For the text-containing cell, return its midpoint in [x, y] coordinate format. 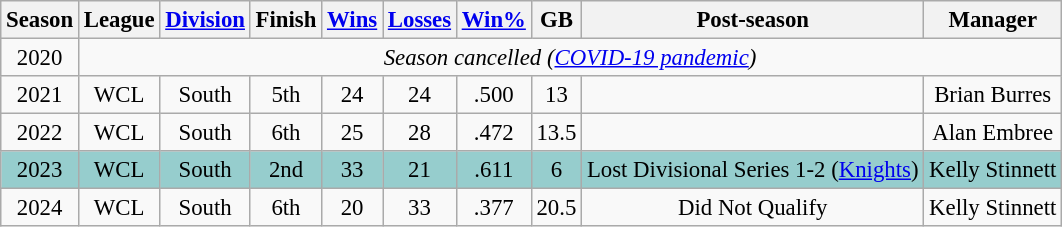
Lost Divisional Series 1-2 (Knights) [753, 170]
Finish [286, 20]
2022 [40, 133]
20.5 [556, 208]
Losses [419, 20]
2021 [40, 95]
Did Not Qualify [753, 208]
Post-season [753, 20]
Season cancelled (COVID-19 pandemic) [570, 58]
13.5 [556, 133]
6 [556, 170]
2024 [40, 208]
2020 [40, 58]
Season [40, 20]
Wins [352, 20]
28 [419, 133]
.500 [494, 95]
Brian Burres [993, 95]
20 [352, 208]
.611 [494, 170]
.377 [494, 208]
League [118, 20]
Division [205, 20]
Win% [494, 20]
GB [556, 20]
2nd [286, 170]
2023 [40, 170]
Alan Embree [993, 133]
.472 [494, 133]
13 [556, 95]
Manager [993, 20]
5th [286, 95]
25 [352, 133]
21 [419, 170]
